Determine the (X, Y) coordinate at the center of the cell enclosing the given text.  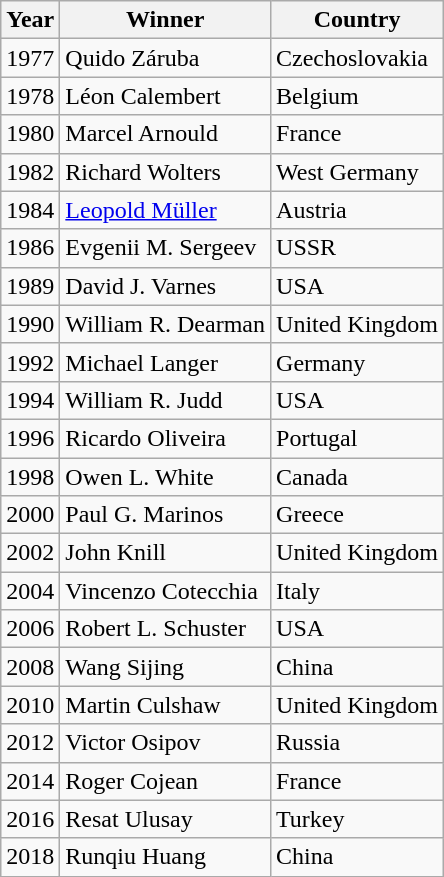
Italy (358, 591)
2012 (30, 743)
1998 (30, 477)
Léon Calembert (166, 96)
2000 (30, 515)
Victor Osipov (166, 743)
Robert L. Schuster (166, 629)
Year (30, 20)
1996 (30, 438)
1982 (30, 172)
Runqiu Huang (166, 857)
1990 (30, 324)
1980 (30, 134)
Germany (358, 362)
Ricardo Oliveira (166, 438)
1978 (30, 96)
Resat Ulusay (166, 819)
Vincenzo Cotecchia (166, 591)
Paul G. Marinos (166, 515)
Richard Wolters (166, 172)
2004 (30, 591)
Country (358, 20)
USSR (358, 248)
Roger Cojean (166, 781)
2008 (30, 667)
Evgenii M. Sergeev (166, 248)
Leopold Müller (166, 210)
William R. Judd (166, 400)
Russia (358, 743)
Winner (166, 20)
2010 (30, 705)
John Knill (166, 553)
2002 (30, 553)
Belgium (358, 96)
William R. Dearman (166, 324)
Austria (358, 210)
Owen L. White (166, 477)
Portugal (358, 438)
Canada (358, 477)
Michael Langer (166, 362)
Wang Sijing (166, 667)
2018 (30, 857)
West Germany (358, 172)
Quido Záruba (166, 58)
Greece (358, 515)
1977 (30, 58)
1992 (30, 362)
Czechoslovakia (358, 58)
Marcel Arnould (166, 134)
Turkey (358, 819)
1994 (30, 400)
1989 (30, 286)
David J. Varnes (166, 286)
2014 (30, 781)
1986 (30, 248)
2006 (30, 629)
1984 (30, 210)
Martin Culshaw (166, 705)
2016 (30, 819)
